Capture the cell that displays the provided text and extract its (X, Y) central coordinate. 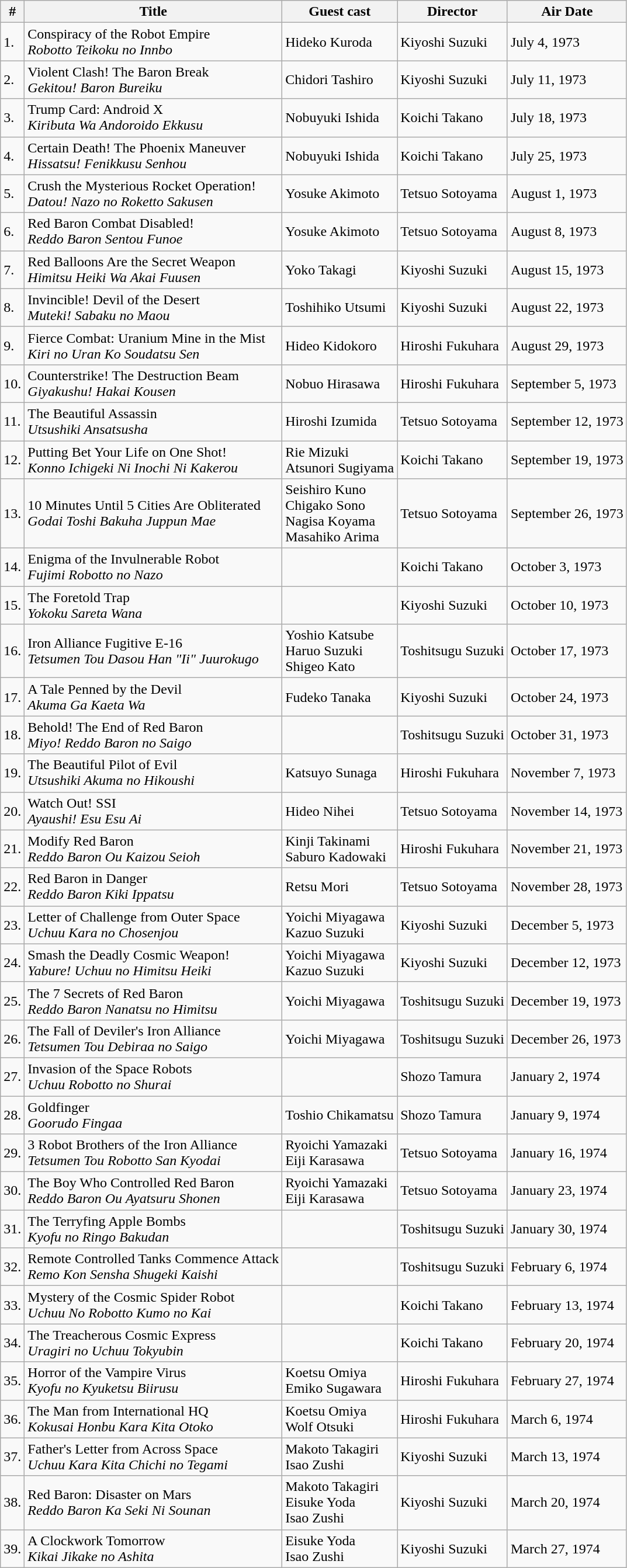
Fierce Combat: Uranium Mine in the MistKiri no Uran Ko Soudatsu Sen (153, 346)
Guest cast (340, 12)
December 5, 1973 (567, 925)
28. (13, 1114)
September 12, 1973 (567, 422)
3 Robot Brothers of the Iron AllianceTetsumen Tou Robotto San Kyodai (153, 1153)
38. (13, 1503)
32. (13, 1267)
13. (13, 514)
August 1, 1973 (567, 194)
Red Baron Combat Disabled!Reddo Baron Sentou Funoe (153, 231)
Katsuyo Sunaga (340, 773)
Hideo Nihei (340, 811)
September 26, 1973 (567, 514)
July 4, 1973 (567, 42)
Toshihiko Utsumi (340, 307)
3. (13, 118)
March 13, 1974 (567, 1456)
October 3, 1973 (567, 568)
14. (13, 568)
Putting Bet Your Life on One Shot!Konno Ichigeki Ni Inochi Ni Kakerou (153, 459)
Koetsu OmiyaEmiko Sugawara (340, 1381)
The 7 Secrets of Red BaronReddo Baron Nanatsu no Himitsu (153, 1001)
29. (13, 1153)
October 24, 1973 (567, 697)
Invincible! Devil of the DesertMuteki! Sabaku no Maou (153, 307)
5. (13, 194)
27. (13, 1077)
6. (13, 231)
The Treacherous Cosmic ExpressUragiri no Uchuu Tokyubin (153, 1343)
37. (13, 1456)
23. (13, 925)
Nobuo Hirasawa (340, 383)
Red Baron: Disaster on MarsReddo Baron Ka Seki Ni Sounan (153, 1503)
Iron Alliance Fugitive E-16Tetsumen Tou Dasou Han "Ii" Juurokugo (153, 651)
GoldfingerGoorudo Fingaa (153, 1114)
12. (13, 459)
Counterstrike! The Destruction BeamGiyakushu! Hakai Kousen (153, 383)
November 7, 1973 (567, 773)
10 Minutes Until 5 Cities Are ObliteratedGodai Toshi Bakuha Juppun Mae (153, 514)
October 10, 1973 (567, 605)
Hideko Kuroda (340, 42)
Conspiracy of the Robot EmpireRobotto Teikoku no Innbo (153, 42)
16. (13, 651)
February 20, 1974 (567, 1343)
Retsu Mori (340, 886)
Red Baron in DangerReddo Baron Kiki Ippatsu (153, 886)
August 15, 1973 (567, 270)
Crush the Mysterious Rocket Operation!Datou! Nazo no Roketto Sakusen (153, 194)
Chidori Tashiro (340, 79)
The Foretold TrapYokoku Sareta Wana (153, 605)
February 6, 1974 (567, 1267)
Hideo Kidokoro (340, 346)
November 21, 1973 (567, 849)
2. (13, 79)
Makoto TakagiriIsao Zushi (340, 1456)
Smash the Deadly Cosmic Weapon!Yabure! Uchuu no Himitsu Heiki (153, 962)
Eisuke YodaIsao Zushi (340, 1549)
9. (13, 346)
December 19, 1973 (567, 1001)
The Beautiful Pilot of EvilUtsushiki Akuma no Hikoushi (153, 773)
January 30, 1974 (567, 1229)
Modify Red BaronReddo Baron Ou Kaizou Seioh (153, 849)
The Terryfing Apple BombsKyofu no Ringo Bakudan (153, 1229)
4. (13, 155)
March 6, 1974 (567, 1419)
11. (13, 422)
Enigma of the Invulnerable RobotFujimi Robotto no Nazo (153, 568)
Seishiro KunoChigako SonoNagisa KoyamaMasahiko Arima (340, 514)
8. (13, 307)
August 8, 1973 (567, 231)
Toshio Chikamatsu (340, 1114)
January 2, 1974 (567, 1077)
Remote Controlled Tanks Commence AttackRemo Kon Sensha Shugeki Kaishi (153, 1267)
17. (13, 697)
Rie MizukiAtsunori Sugiyama (340, 459)
33. (13, 1305)
31. (13, 1229)
September 5, 1973 (567, 383)
Director (452, 12)
18. (13, 735)
The Boy Who Controlled Red BaronReddo Baron Ou Ayatsuru Shonen (153, 1191)
Title (153, 12)
Invasion of the Space RobotsUchuu Robotto no Shurai (153, 1077)
The Beautiful AssassinUtsushiki Ansatsusha (153, 422)
March 20, 1974 (567, 1503)
Watch Out! SSIAyaushi! Esu Esu Ai (153, 811)
35. (13, 1381)
Behold! The End of Red BaronMiyo! Reddo Baron no Saigo (153, 735)
7. (13, 270)
Kinji TakinamiSaburo Kadowaki (340, 849)
22. (13, 886)
20. (13, 811)
The Fall of Deviler's Iron AllianceTetsumen Tou Debiraa no Saigo (153, 1038)
September 19, 1973 (567, 459)
A Clockwork TomorrowKikai Jikake no Ashita (153, 1549)
January 9, 1974 (567, 1114)
26. (13, 1038)
Air Date (567, 12)
Red Balloons Are the Secret WeaponHimitsu Heiki Wa Akai Fuusen (153, 270)
Yoko Takagi (340, 270)
Father's Letter from Across SpaceUchuu Kara Kita Chichi no Tegami (153, 1456)
Letter of Challenge from Outer SpaceUchuu Kara no Chosenjou (153, 925)
Mystery of the Cosmic Spider RobotUchuu No Robotto Kumo no Kai (153, 1305)
December 26, 1973 (567, 1038)
39. (13, 1549)
February 13, 1974 (567, 1305)
Certain Death! The Phoenix ManeuverHissatsu! Fenikkusu Senhou (153, 155)
Fudeko Tanaka (340, 697)
25. (13, 1001)
July 25, 1973 (567, 155)
July 11, 1973 (567, 79)
30. (13, 1191)
January 23, 1974 (567, 1191)
A Tale Penned by the DevilAkuma Ga Kaeta Wa (153, 697)
Makoto TakagiriEisuke YodaIsao Zushi (340, 1503)
Hiroshi Izumida (340, 422)
August 22, 1973 (567, 307)
March 27, 1974 (567, 1549)
19. (13, 773)
November 28, 1973 (567, 886)
August 29, 1973 (567, 346)
October 17, 1973 (567, 651)
34. (13, 1343)
November 14, 1973 (567, 811)
Violent Clash! The Baron BreakGekitou! Baron Bureiku (153, 79)
July 18, 1973 (567, 118)
15. (13, 605)
December 12, 1973 (567, 962)
21. (13, 849)
January 16, 1974 (567, 1153)
The Man from International HQKokusai Honbu Kara Kita Otoko (153, 1419)
Yoshio KatsubeHaruo SuzukiShigeo Kato (340, 651)
February 27, 1974 (567, 1381)
Koetsu OmiyaWolf Otsuki (340, 1419)
# (13, 12)
10. (13, 383)
24. (13, 962)
1. (13, 42)
Horror of the Vampire VirusKyofu no Kyuketsu Biirusu (153, 1381)
October 31, 1973 (567, 735)
Trump Card: Android XKiributa Wa Andoroido Ekkusu (153, 118)
36. (13, 1419)
